Search for the cell housing the specified text and yield its [x, y] center coordinate. 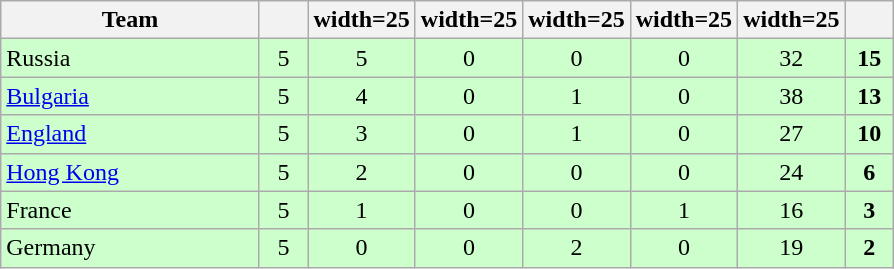
32 [792, 58]
Team [130, 20]
27 [792, 134]
England [130, 134]
6 [870, 172]
19 [792, 248]
Hong Kong [130, 172]
4 [362, 96]
France [130, 210]
13 [870, 96]
Russia [130, 58]
10 [870, 134]
Germany [130, 248]
Bulgaria [130, 96]
16 [792, 210]
15 [870, 58]
24 [792, 172]
38 [792, 96]
